Identify which cell holds the provided text, then report its (x, y) central coordinate. 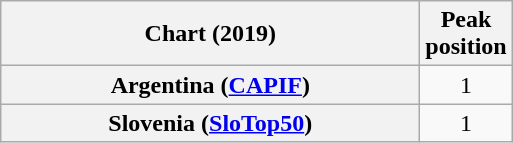
Peakposition (466, 34)
Chart (2019) (210, 34)
Slovenia (SloTop50) (210, 123)
Argentina (CAPIF) (210, 85)
